From the cell containing the given text, extract its center point as (X, Y) coordinate. 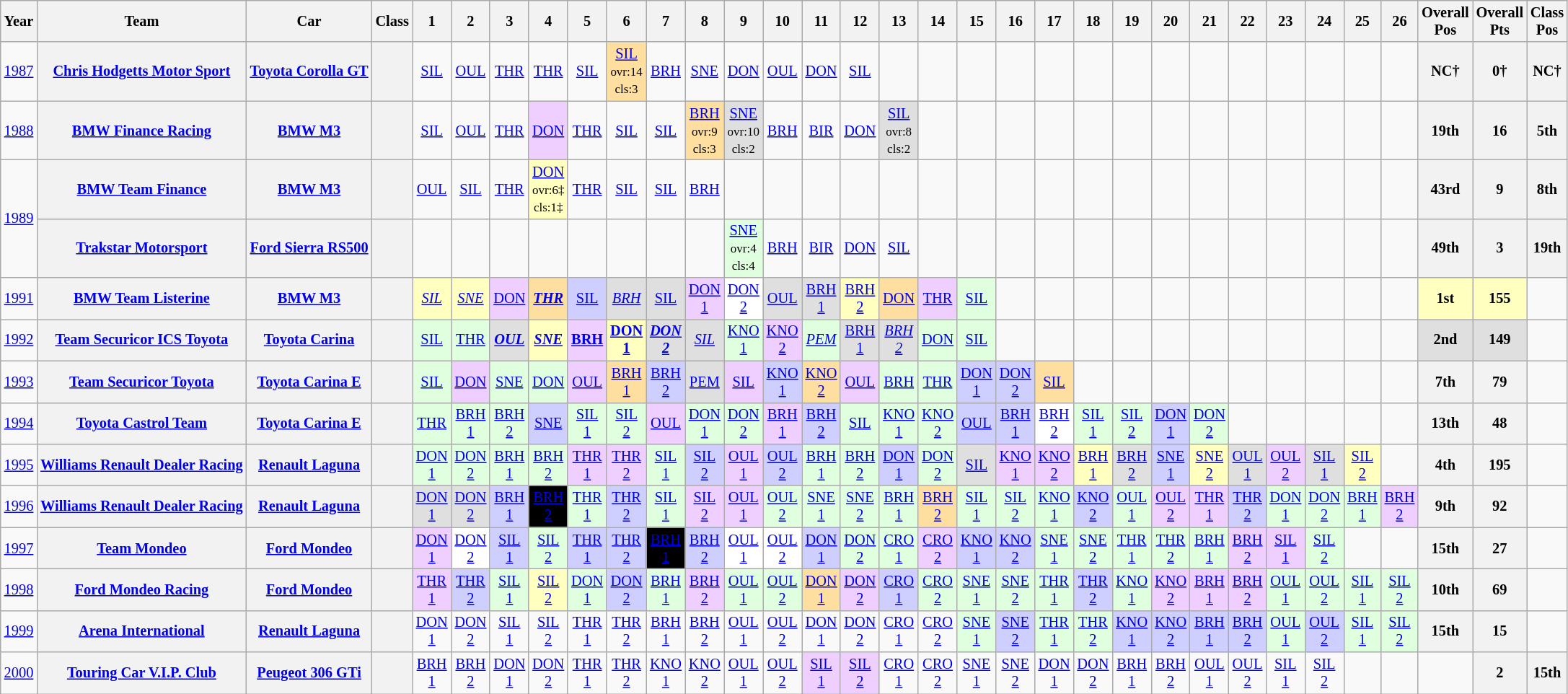
19 (1132, 21)
7th (1445, 382)
1st (1445, 299)
79 (1500, 382)
Team Securicor ICS Toyota (141, 340)
43rd (1445, 189)
92 (1500, 506)
BRHovr:9cls:3 (705, 131)
Team Securicor Toyota (141, 382)
Team Mondeo (141, 548)
1996 (19, 506)
Ford Mondeo Racing (141, 589)
2nd (1445, 340)
Toyota Carina (309, 340)
BMW Team Listerine (141, 299)
0† (1500, 71)
4th (1445, 465)
48 (1500, 423)
BMW Finance Racing (141, 131)
149 (1500, 340)
Toyota Corolla GT (309, 71)
2000 (19, 673)
13th (1445, 423)
Class (392, 21)
OverallPts (1500, 21)
1997 (19, 548)
8 (705, 21)
8th (1547, 189)
69 (1500, 589)
Ford Sierra RS500 (309, 248)
1989 (19, 218)
27 (1500, 548)
6 (626, 21)
Touring Car V.I.P. Club (141, 673)
25 (1362, 21)
Team (141, 21)
49th (1445, 248)
ClassPos (1547, 21)
1991 (19, 299)
26 (1400, 21)
11 (822, 21)
17 (1054, 21)
7 (666, 21)
1992 (19, 340)
1988 (19, 131)
SILovr:8cls:2 (899, 131)
Year (19, 21)
Arena International (141, 631)
5th (1547, 131)
SNEovr:4cls:4 (744, 248)
18 (1093, 21)
23 (1285, 21)
20 (1171, 21)
Car (309, 21)
10 (783, 21)
1998 (19, 589)
OverallPos (1445, 21)
195 (1500, 465)
Chris Hodgetts Motor Sport (141, 71)
1 (432, 21)
1987 (19, 71)
21 (1210, 21)
SNEovr:10cls:2 (744, 131)
4 (548, 21)
10th (1445, 589)
9th (1445, 506)
Trakstar Motorsport (141, 248)
24 (1324, 21)
12 (860, 21)
1994 (19, 423)
13 (899, 21)
14 (938, 21)
Peugeot 306 GTi (309, 673)
155 (1500, 299)
22 (1248, 21)
SILovr:14cls:3 (626, 71)
1993 (19, 382)
Toyota Castrol Team (141, 423)
1995 (19, 465)
5 (587, 21)
BMW Team Finance (141, 189)
1999 (19, 631)
DONovr:6‡cls:1‡ (548, 189)
